Scan for the cell matching the given text and deliver its (x, y) coordinate at center. 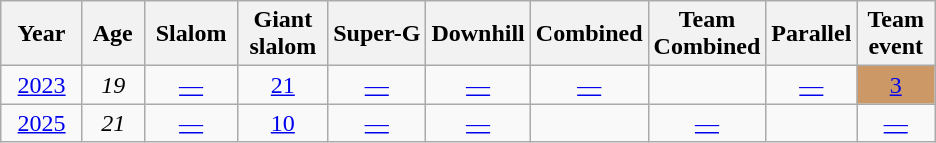
TeamCombined (707, 34)
Downhill (478, 34)
Parallel (812, 34)
Year (42, 34)
2025 (42, 123)
Team event (896, 34)
Giant slalom (283, 34)
Super-G (377, 34)
2023 (42, 85)
19 (113, 85)
Combined (589, 34)
Age (113, 34)
10 (283, 123)
Slalom (191, 34)
3 (896, 85)
